Scan for the cell matching the given text and deliver its [X, Y] coordinate at center. 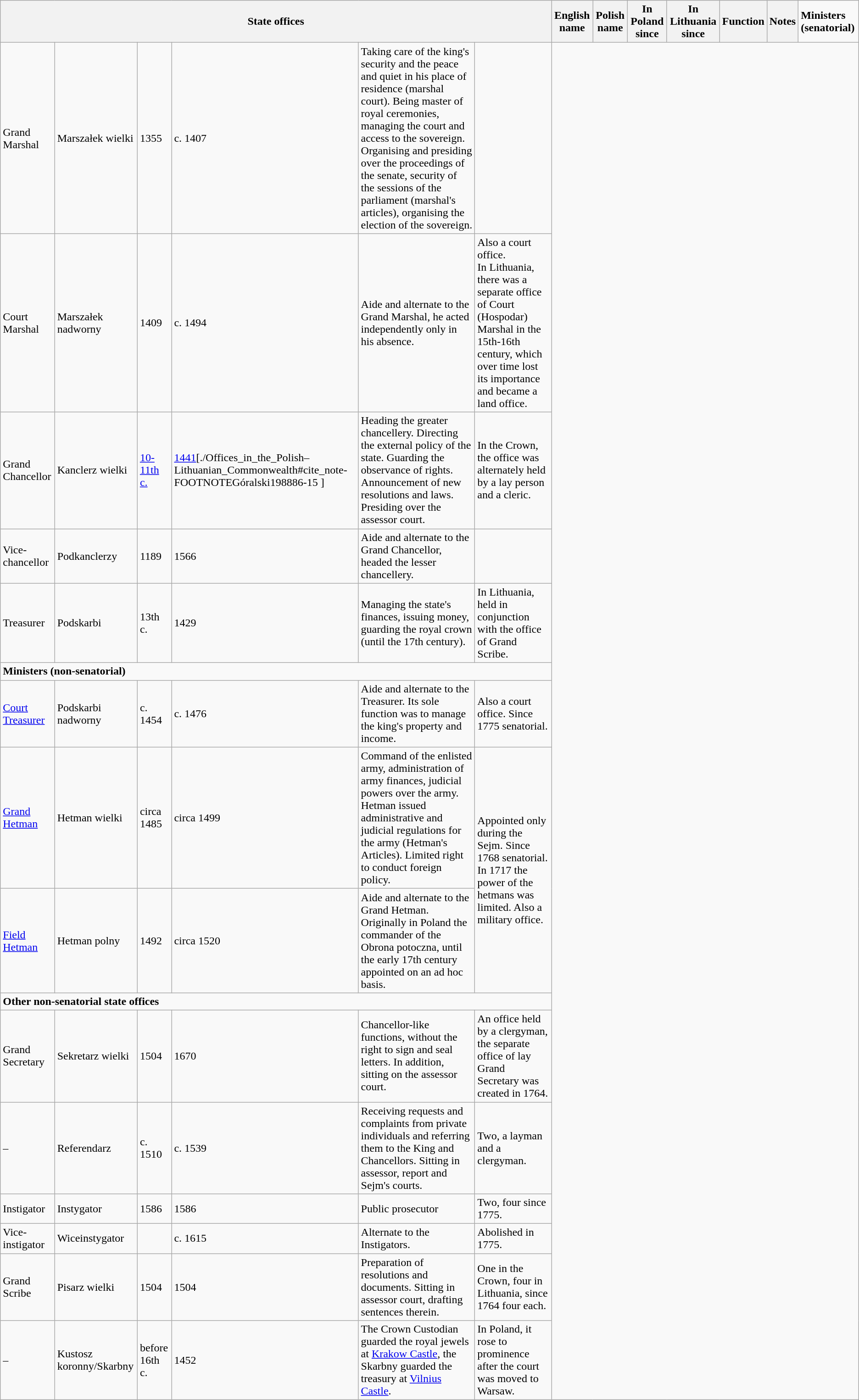
In Poland since [647, 22]
c. 1615 [265, 1239]
Field Hetman [28, 941]
Pisarz wielki [96, 1287]
c. 1407 [265, 138]
Kanclerz wielki [96, 470]
In the Crown, the office was alternately held by a lay person and a cleric. [513, 470]
Sekretarz wielki [96, 1056]
The Crown Custodian guarded the royal jewels at Krakow Castle, the Skarbny guarded the treasury at Vilnius Castle. [417, 1360]
Ministers (non-senatorial) [276, 671]
Managing the state's finances, issuing money, guarding the royal crown (until the 17th century). [417, 623]
Chancellor-like functions, without the right to sign and seal letters. In addition, sitting on the assessor court. [417, 1056]
1441[./Offices_in_the_Polish–Lithuanian_Commonwealth#cite_note-FOOTNOTEGóralski198886-15 ] [265, 470]
Two, four since 1775. [513, 1209]
Instygator [96, 1209]
Notes [782, 22]
Alternate to the Instigators. [417, 1239]
Marszałek nadworny [96, 323]
Preparation of resolutions and documents. Sitting in assessor court, drafting sentences therein. [417, 1287]
Hetman polny [96, 941]
1566 [265, 556]
c. 1539 [265, 1148]
One in the Crown, four in Lithuania, since 1764 four each. [513, 1287]
circa 1520 [265, 941]
Grand Scribe [28, 1287]
Grand Hetman [28, 818]
1492 [154, 941]
Appointed only during the Sejm. Since 1768 senatorial. In 1717 the power of the hetmans was limited. Also a military office. [513, 870]
Podskarbi [96, 623]
Hetman wielki [96, 818]
13th c. [154, 623]
Referendarz [96, 1148]
Other non-senatorial state offices [276, 1001]
Abolished in 1775. [513, 1239]
Ministers (senatorial) [829, 22]
An office held by a clergyman, the separate office of lay Grand Secretary was created in 1764. [513, 1056]
c. 1454 [154, 714]
Podskarbi nadworny [96, 714]
1355 [154, 138]
Function [743, 22]
c. 1494 [265, 323]
c. 1476 [265, 714]
Kustosz koronny/Skarbny [96, 1360]
1409 [154, 323]
circa 1499 [265, 818]
In Poland, it rose to prominence after the court was moved to Warsaw. [513, 1360]
Court Marshal [28, 323]
10-11th c. [154, 470]
Wiceinstygator [96, 1239]
Grand Chancellor [28, 470]
circa 1485 [154, 818]
1452 [265, 1360]
1670 [265, 1056]
Vice-chancellor [28, 556]
Treasurer [28, 623]
c. 1510 [154, 1148]
Public prosecutor [417, 1209]
In Lithuania, held in conjunction with the office of Grand Scribe. [513, 623]
Marszałek wielki [96, 138]
Grand Secretary [28, 1056]
Grand Marshal [28, 138]
Court Treasurer [28, 714]
1189 [154, 556]
English name [572, 22]
State offices [276, 22]
Podkanclerzy [96, 556]
Instigator [28, 1209]
Polish name [610, 22]
Two, a layman and a clergyman. [513, 1148]
In Lithuania since [693, 22]
Aide and alternate to the Grand Chancellor, headed the lesser chancellery. [417, 556]
Aide and alternate to the Treasurer. Its sole function was to manage the king's property and income. [417, 714]
Aide and alternate to the Grand Marshal, he acted independently only in his absence. [417, 323]
1429 [265, 623]
Vice-instigator [28, 1239]
Also a court office. Since 1775 senatorial. [513, 714]
before 16th c. [154, 1360]
